Return the (x, y) coordinate for the center point of the cell that contains the specified text.  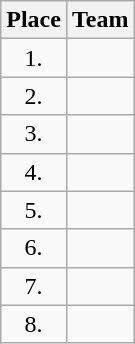
6. (34, 248)
3. (34, 134)
2. (34, 96)
Place (34, 20)
7. (34, 286)
8. (34, 324)
1. (34, 58)
5. (34, 210)
4. (34, 172)
Team (100, 20)
